Capture the cell that displays the provided text and extract its (X, Y) central coordinate. 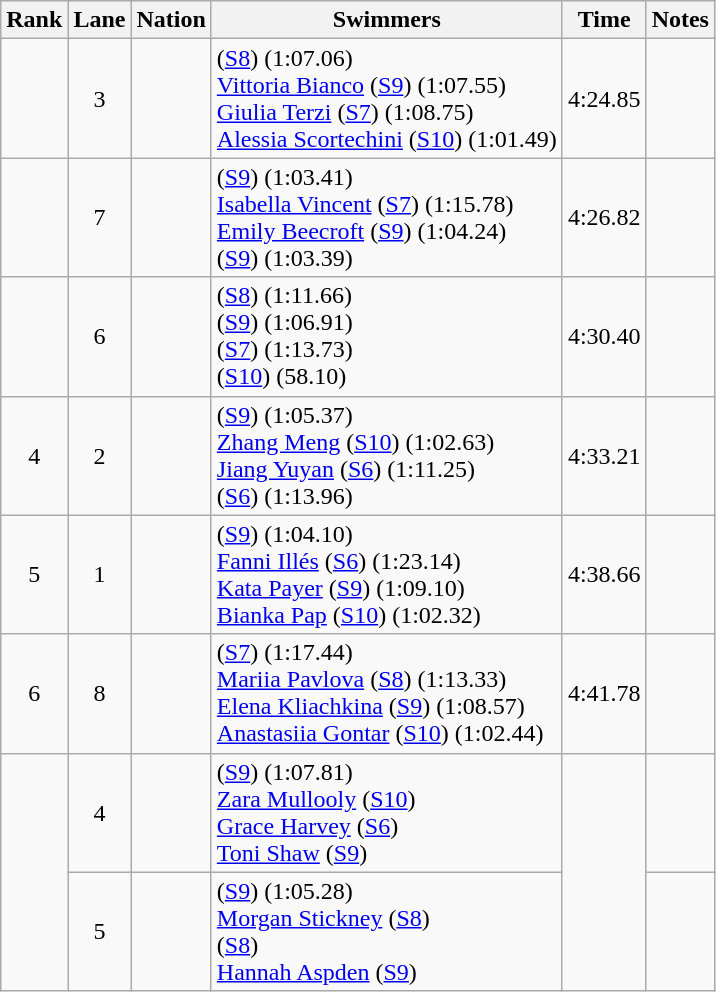
3 (100, 98)
4:33.21 (604, 456)
1 (100, 574)
(S9) (1:04.10)Fanni Illés (S6) (1:23.14)Kata Payer (S9) (1:09.10)Bianka Pap (S10) (1:02.32) (386, 574)
4:26.82 (604, 218)
(S9) (1:05.37)Zhang Meng (S10) (1:02.63)Jiang Yuyan (S6) (1:11.25) (S6) (1:13.96) (386, 456)
4:38.66 (604, 574)
4:41.78 (604, 694)
(S9) (1:03.41)Isabella Vincent (S7) (1:15.78)Emily Beecroft (S9) (1:04.24) (S9) (1:03.39) (386, 218)
(S8) (1:07.06)Vittoria Bianco (S9) (1:07.55)Giulia Terzi (S7) (1:08.75)Alessia Scortechini (S10) (1:01.49) (386, 98)
4:24.85 (604, 98)
7 (100, 218)
Nation (171, 20)
(S7) (1:17.44)Mariia Pavlova (S8) (1:13.33)Elena Kliachkina (S9) (1:08.57)Anastasiia Gontar (S10) (1:02.44) (386, 694)
(S9) (1:05.28)Morgan Stickney (S8) (S8)Hannah Aspden (S9) (386, 932)
(S8) (1:11.66) (S9) (1:06.91) (S7) (1:13.73) (S10) (58.10) (386, 336)
Notes (680, 20)
Swimmers (386, 20)
4:30.40 (604, 336)
2 (100, 456)
(S9) (1:07.81)Zara Mullooly (S10)Grace Harvey (S6)Toni Shaw (S9) (386, 812)
Time (604, 20)
Lane (100, 20)
8 (100, 694)
Rank (34, 20)
